Output the (X, Y) coordinate of the center of the cell containing the given text.  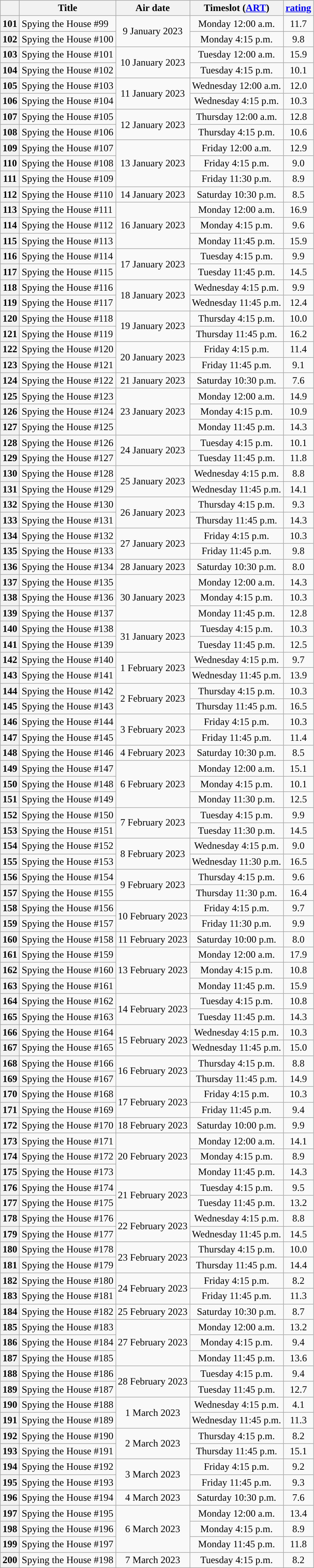
Spying the House #139 (68, 644)
127 (10, 427)
Spying the House #187 (68, 1389)
Spying the House #147 (68, 769)
14 February 2023 (153, 1009)
Spying the House #115 (68, 272)
173 (10, 1141)
Spying the House #149 (68, 799)
9.5 (299, 1188)
170 (10, 1094)
164 (10, 1001)
148 (10, 753)
Spying the House #182 (68, 1312)
131 (10, 489)
Spying the House #173 (68, 1172)
15.0 (299, 1048)
Spying the House #158 (68, 939)
25 January 2023 (153, 481)
Spying the House #165 (68, 1048)
188 (10, 1374)
Spying the House #166 (68, 1063)
22 February 2023 (153, 1226)
Spying the House #144 (68, 722)
Spying the House #123 (68, 396)
Spying the House #145 (68, 738)
Spying the House #156 (68, 908)
147 (10, 738)
23 February 2023 (153, 1257)
Monday 11:30 p.m. (237, 799)
4 March 2023 (153, 1498)
189 (10, 1389)
Thursday 11:30 p.m. (237, 892)
Spying the House #176 (68, 1219)
28 February 2023 (153, 1381)
Spying the House #124 (68, 411)
25 February 2023 (153, 1312)
132 (10, 505)
Spying the House #167 (68, 1079)
128 (10, 442)
8 February 2023 (153, 854)
Spying the House #160 (68, 970)
129 (10, 458)
120 (10, 318)
151 (10, 799)
Spying the House #120 (68, 349)
21 February 2023 (153, 1195)
198 (10, 1529)
Spying the House #109 (68, 179)
4 February 2023 (153, 753)
130 (10, 474)
124 (10, 380)
12.4 (299, 303)
192 (10, 1435)
193 (10, 1451)
179 (10, 1234)
114 (10, 225)
109 (10, 148)
143 (10, 675)
159 (10, 923)
13.4 (299, 1513)
Spying the House #154 (68, 877)
Spying the House #185 (68, 1358)
162 (10, 970)
Spying the House #108 (68, 163)
28 January 2023 (153, 567)
123 (10, 365)
Spying the House #102 (68, 70)
Spying the House #106 (68, 132)
18 February 2023 (153, 1125)
144 (10, 691)
Wednesday 12:00 a.m. (237, 86)
187 (10, 1358)
4.1 (299, 1405)
Wednesday 11:30 p.m. (237, 861)
Spying the House #129 (68, 489)
12.7 (299, 1389)
11.7 (299, 24)
167 (10, 1048)
6 March 2023 (153, 1529)
186 (10, 1343)
16 January 2023 (153, 225)
Spying the House #169 (68, 1110)
Thursday 12:00 a.m. (237, 117)
9.1 (299, 365)
Spying the House #148 (68, 784)
122 (10, 349)
Spying the House #119 (68, 334)
108 (10, 132)
16 February 2023 (153, 1071)
Spying the House #146 (68, 753)
121 (10, 334)
Air date (153, 8)
16.2 (299, 334)
12.0 (299, 86)
157 (10, 892)
6 February 2023 (153, 784)
Spying the House #193 (68, 1482)
Spying the House #150 (68, 815)
115 (10, 241)
14.4 (299, 1265)
168 (10, 1063)
Spying the House #192 (68, 1467)
Spying the House #163 (68, 1017)
169 (10, 1079)
Spying the House #179 (68, 1265)
Spying the House #131 (68, 520)
103 (10, 55)
175 (10, 1172)
7 March 2023 (153, 1560)
Spying the House #164 (68, 1032)
Spying the House #178 (68, 1250)
10.9 (299, 411)
Spying the House #122 (68, 380)
150 (10, 784)
Spying the House #99 (68, 24)
Spying the House #125 (68, 427)
10 January 2023 (153, 62)
106 (10, 101)
Spying the House #143 (68, 707)
197 (10, 1513)
190 (10, 1405)
Spying the House #110 (68, 194)
Spying the House #183 (68, 1327)
1 February 2023 (153, 667)
118 (10, 287)
104 (10, 70)
Spying the House #133 (68, 551)
146 (10, 722)
Tuesday 12:00 a.m. (237, 55)
Spying the House #197 (68, 1544)
Spying the House #116 (68, 287)
153 (10, 830)
Spying the House #196 (68, 1529)
Spying the House #194 (68, 1498)
155 (10, 861)
185 (10, 1327)
182 (10, 1281)
161 (10, 955)
154 (10, 846)
Spying the House #170 (68, 1125)
14 January 2023 (153, 194)
111 (10, 179)
Spying the House #172 (68, 1156)
137 (10, 582)
Spying the House #113 (68, 241)
17.9 (299, 955)
Spying the House #137 (68, 613)
Spying the House #177 (68, 1234)
145 (10, 707)
172 (10, 1125)
Spying the House #111 (68, 210)
13.9 (299, 675)
Spying the House #186 (68, 1374)
117 (10, 272)
110 (10, 163)
Spying the House #105 (68, 117)
199 (10, 1544)
171 (10, 1110)
Tuesday 11:30 p.m. (237, 830)
Spying the House #134 (68, 567)
9 February 2023 (153, 885)
11 January 2023 (153, 93)
140 (10, 629)
Spying the House #100 (68, 39)
181 (10, 1265)
3 February 2023 (153, 730)
Spying the House #140 (68, 660)
1 March 2023 (153, 1412)
9.2 (299, 1467)
24 February 2023 (153, 1288)
26 January 2023 (153, 512)
31 January 2023 (153, 636)
176 (10, 1188)
177 (10, 1203)
Spying the House #121 (68, 365)
Spying the House #155 (68, 892)
21 January 2023 (153, 380)
Spying the House #101 (68, 55)
142 (10, 660)
Spying the House #180 (68, 1281)
125 (10, 396)
Spying the House #114 (68, 256)
Spying the House #132 (68, 536)
9 January 2023 (153, 31)
16.9 (299, 210)
112 (10, 194)
Spying the House #191 (68, 1451)
Spying the House #161 (68, 986)
Spying the House #104 (68, 101)
134 (10, 536)
Spying the House #159 (68, 955)
152 (10, 815)
139 (10, 613)
3 March 2023 (153, 1475)
Spying the House #184 (68, 1343)
Spying the House #181 (68, 1296)
13 January 2023 (153, 163)
27 January 2023 (153, 543)
Spying the House #175 (68, 1203)
Spying the House #189 (68, 1420)
18 January 2023 (153, 295)
194 (10, 1467)
13 February 2023 (153, 970)
163 (10, 986)
Spying the House #174 (68, 1188)
12.9 (299, 148)
2 February 2023 (153, 699)
30 January 2023 (153, 598)
Spying the House #130 (68, 505)
Spying the House #198 (68, 1560)
105 (10, 86)
Spying the House #103 (68, 86)
Spying the House #117 (68, 303)
113 (10, 210)
107 (10, 117)
Spying the House #118 (68, 318)
102 (10, 39)
Spying the House #168 (68, 1094)
Friday 12:00 a.m. (237, 148)
Spying the House #151 (68, 830)
20 January 2023 (153, 357)
20 February 2023 (153, 1156)
Spying the House #127 (68, 458)
10.6 (299, 132)
195 (10, 1482)
Spying the House #141 (68, 675)
27 February 2023 (153, 1343)
165 (10, 1017)
Spying the House #138 (68, 629)
136 (10, 567)
10 February 2023 (153, 916)
126 (10, 411)
17 February 2023 (153, 1102)
101 (10, 24)
141 (10, 644)
Spying the House #153 (68, 861)
13.6 (299, 1358)
11 February 2023 (153, 939)
Spying the House #107 (68, 148)
15 February 2023 (153, 1040)
196 (10, 1498)
Spying the House #195 (68, 1513)
8.7 (299, 1312)
12 January 2023 (153, 124)
Spying the House #112 (68, 225)
19 January 2023 (153, 326)
116 (10, 256)
Spying the House #142 (68, 691)
160 (10, 939)
180 (10, 1250)
174 (10, 1156)
138 (10, 598)
184 (10, 1312)
Spying the House #128 (68, 474)
Spying the House #190 (68, 1435)
156 (10, 877)
Spying the House #135 (68, 582)
Spying the House #152 (68, 846)
Spying the House #171 (68, 1141)
16.4 (299, 892)
191 (10, 1420)
17 January 2023 (153, 264)
Spying the House #162 (68, 1001)
Spying the House #188 (68, 1405)
Spying the House #136 (68, 598)
166 (10, 1032)
149 (10, 769)
200 (10, 1560)
Timeslot (ART) (237, 8)
2 March 2023 (153, 1443)
178 (10, 1219)
24 January 2023 (153, 450)
135 (10, 551)
158 (10, 908)
Spying the House #157 (68, 923)
133 (10, 520)
Title (68, 8)
rating (299, 8)
119 (10, 303)
23 January 2023 (153, 411)
7 February 2023 (153, 823)
183 (10, 1296)
Spying the House #126 (68, 442)
